Identify which cell holds the provided text, then report its (X, Y) central coordinate. 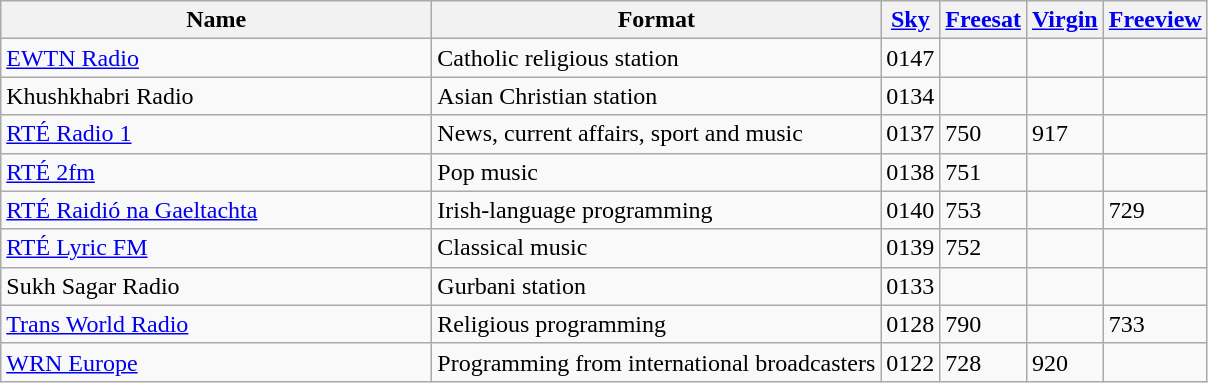
Format (656, 20)
Catholic religious station (656, 58)
Sky (910, 20)
0147 (910, 58)
News, current affairs, sport and music (656, 134)
Classical music (656, 248)
RTÉ 2fm (216, 172)
917 (1064, 134)
Asian Christian station (656, 96)
0134 (910, 96)
790 (984, 324)
RTÉ Raidió na Gaeltachta (216, 210)
Name (216, 20)
920 (1064, 362)
Freesat (984, 20)
Khushkhabri Radio (216, 96)
Virgin (1064, 20)
752 (984, 248)
Trans World Radio (216, 324)
RTÉ Radio 1 (216, 134)
Sukh Sagar Radio (216, 286)
Irish-language programming (656, 210)
Religious programming (656, 324)
733 (1155, 324)
0128 (910, 324)
753 (984, 210)
Gurbani station (656, 286)
750 (984, 134)
Freeview (1155, 20)
WRN Europe (216, 362)
0139 (910, 248)
RTÉ Lyric FM (216, 248)
0138 (910, 172)
0140 (910, 210)
0122 (910, 362)
728 (984, 362)
751 (984, 172)
EWTN Radio (216, 58)
0133 (910, 286)
0137 (910, 134)
Programming from international broadcasters (656, 362)
729 (1155, 210)
Pop music (656, 172)
